Extract the [X, Y] coordinate from the center of the cell holding the provided text.  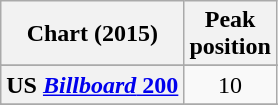
Chart (2015) [92, 34]
US Billboard 200 [92, 85]
Peakposition [230, 34]
10 [230, 85]
